Return the [x, y] coordinate for the center point of the cell that contains the specified text.  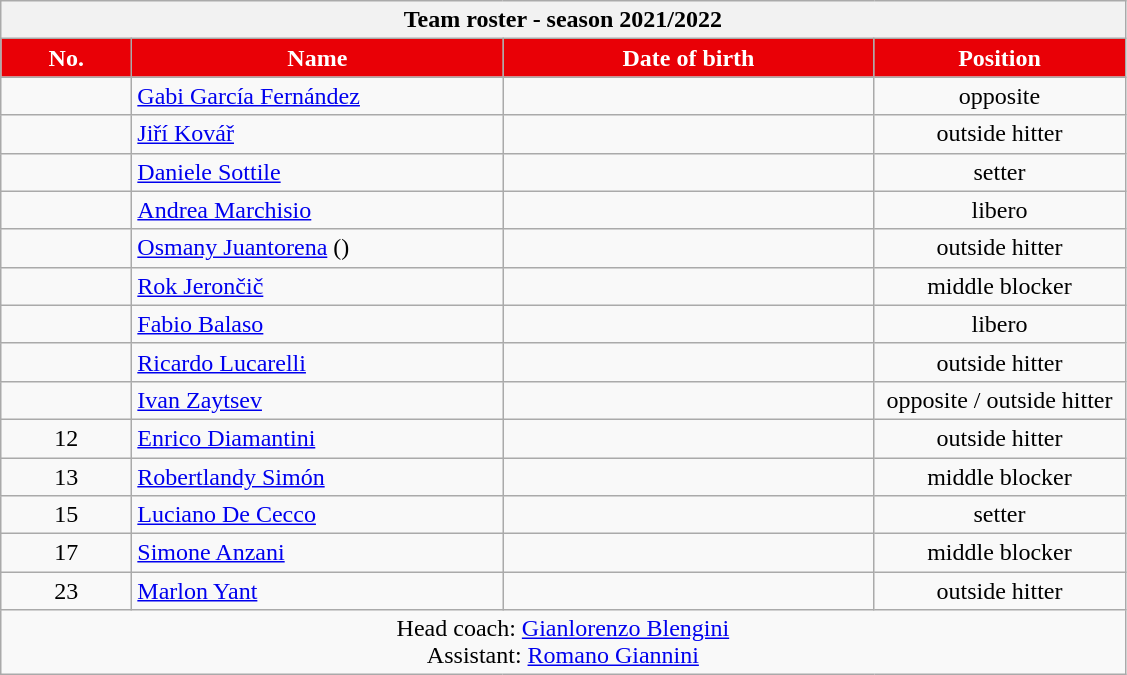
No. [66, 58]
Gabi García Fernández [318, 96]
17 [66, 553]
Ricardo Lucarelli [318, 362]
13 [66, 477]
Name [318, 58]
opposite / outside hitter [1000, 400]
Luciano De Cecco [318, 515]
12 [66, 438]
Osmany Juantorena () [318, 248]
Jiří Kovář [318, 134]
Fabio Balaso [318, 324]
Team roster - season 2021/2022 [563, 20]
Date of birth [688, 58]
Position [1000, 58]
Simone Anzani [318, 553]
Marlon Yant [318, 591]
Rok Jerončič [318, 286]
23 [66, 591]
Head coach: Gianlorenzo BlenginiAssistant: Romano Giannini [563, 642]
opposite [1000, 96]
Ivan Zaytsev [318, 400]
15 [66, 515]
Enrico Diamantini [318, 438]
Andrea Marchisio [318, 210]
Robertlandy Simón [318, 477]
Daniele Sottile [318, 172]
